For the text-containing cell, return its midpoint in [X, Y] coordinate format. 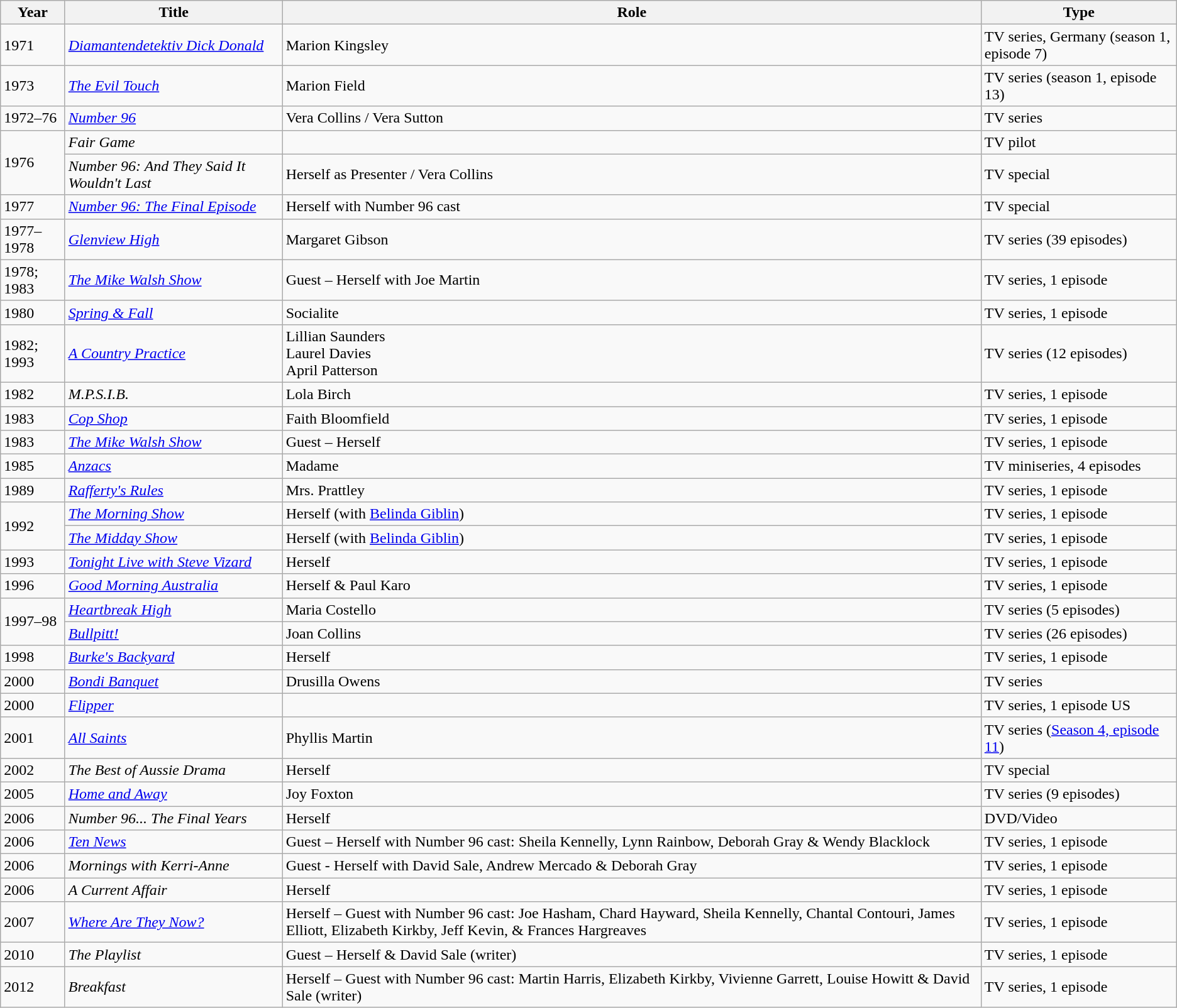
Drusilla Owens [631, 681]
1985 [33, 466]
Glenview High [174, 239]
Anzacs [174, 466]
1998 [33, 657]
Bullpitt! [174, 633]
Fair Game [174, 142]
TV series (26 episodes) [1079, 633]
2010 [33, 955]
Socialite [631, 312]
Herself & Paul Karo [631, 586]
TV series, Germany (season 1, episode 7) [1079, 45]
Mrs. Prattley [631, 490]
1992 [33, 526]
Herself with Number 96 cast [631, 207]
Cop Shop [174, 418]
Rafferty's Rules [174, 490]
2005 [33, 794]
1977 [33, 207]
Year [33, 13]
Guest – Herself with Joe Martin [631, 280]
Margaret Gibson [631, 239]
The Playlist [174, 955]
DVD/Video [1079, 818]
Marion Field [631, 85]
Faith Bloomfield [631, 418]
Flipper [174, 705]
Good Morning Australia [174, 586]
Number 96 [174, 118]
The Morning Show [174, 514]
Marion Kingsley [631, 45]
Number 96... The Final Years [174, 818]
2007 [33, 923]
Number 96: And They Said It Wouldn't Last [174, 175]
TV series, 1 episode US [1079, 705]
Phyllis Martin [631, 738]
TV series (5 episodes) [1079, 610]
The Midday Show [174, 538]
The Best of Aussie Drama [174, 770]
M.P.S.I.B. [174, 394]
1997–98 [33, 622]
1972–76 [33, 118]
Madame [631, 466]
1978; 1983 [33, 280]
TV series (season 1, episode 13) [1079, 85]
Where Are They Now? [174, 923]
Maria Costello [631, 610]
1977–1978 [33, 239]
Breakfast [174, 987]
TV series (12 episodes) [1079, 353]
Burke's Backyard [174, 657]
1971 [33, 45]
The Evil Touch [174, 85]
Joy Foxton [631, 794]
TV series (9 episodes) [1079, 794]
Diamantendetektiv Dick Donald [174, 45]
A Country Practice [174, 353]
Title [174, 13]
1982; 1993 [33, 353]
2001 [33, 738]
Guest - Herself with David Sale, Andrew Mercado & Deborah Gray [631, 866]
Guest – Herself [631, 442]
TV miniseries, 4 episodes [1079, 466]
2002 [33, 770]
1989 [33, 490]
1993 [33, 562]
Herself as Presenter / Vera Collins [631, 175]
Heartbreak High [174, 610]
Joan Collins [631, 633]
1980 [33, 312]
TV pilot [1079, 142]
TV series (Season 4, episode 11) [1079, 738]
Guest – Herself & David Sale (writer) [631, 955]
2012 [33, 987]
Lillian SaundersLaurel DaviesApril Patterson [631, 353]
Herself – Guest with Number 96 cast: Martin Harris, Elizabeth Kirkby, Vivienne Garrett, Louise Howitt & David Sale (writer) [631, 987]
Vera Collins / Vera Sutton [631, 118]
1973 [33, 85]
Spring & Fall [174, 312]
Home and Away [174, 794]
1982 [33, 394]
Role [631, 13]
Tonight Live with Steve Vizard [174, 562]
Number 96: The Final Episode [174, 207]
Type [1079, 13]
1996 [33, 586]
TV series (39 episodes) [1079, 239]
A Current Affair [174, 890]
Ten News [174, 842]
All Saints [174, 738]
Lola Birch [631, 394]
Mornings with Kerri-Anne [174, 866]
Bondi Banquet [174, 681]
Guest – Herself with Number 96 cast: Sheila Kennelly, Lynn Rainbow, Deborah Gray & Wendy Blacklock [631, 842]
1976 [33, 162]
